For the text-containing cell, return its midpoint in (x, y) coordinate format. 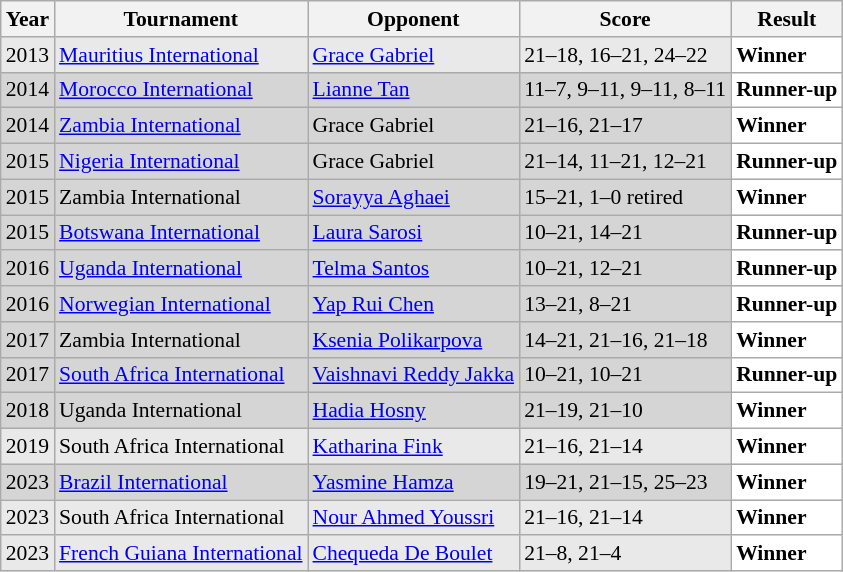
Brazil International (180, 482)
Score (625, 19)
21–16, 21–17 (625, 126)
Laura Sarosi (414, 233)
13–21, 8–21 (625, 304)
21–14, 11–21, 12–21 (625, 162)
15–21, 1–0 retired (625, 197)
Mauritius International (180, 55)
Vaishnavi Reddy Jakka (414, 375)
10–21, 14–21 (625, 233)
10–21, 10–21 (625, 375)
Nour Ahmed Youssri (414, 518)
Yap Rui Chen (414, 304)
21–8, 21–4 (625, 554)
Ksenia Polikarpova (414, 340)
Nigeria International (180, 162)
Chequeda De Boulet (414, 554)
Yasmine Hamza (414, 482)
Tournament (180, 19)
14–21, 21–16, 21–18 (625, 340)
Hadia Hosny (414, 411)
Telma Santos (414, 269)
Lianne Tan (414, 90)
Morocco International (180, 90)
19–21, 21–15, 25–23 (625, 482)
21–18, 16–21, 24–22 (625, 55)
2018 (28, 411)
Botswana International (180, 233)
Result (786, 19)
2013 (28, 55)
2019 (28, 447)
11–7, 9–11, 9–11, 8–11 (625, 90)
10–21, 12–21 (625, 269)
Norwegian International (180, 304)
Sorayya Aghaei (414, 197)
Katharina Fink (414, 447)
Opponent (414, 19)
Year (28, 19)
French Guiana International (180, 554)
21–19, 21–10 (625, 411)
